Find where the given text appears and provide that cell's center as (x, y) coordinate. 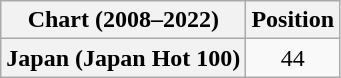
Chart (2008–2022) (124, 20)
Position (293, 20)
44 (293, 58)
Japan (Japan Hot 100) (124, 58)
